Search for the cell housing the specified text and yield its (x, y) center coordinate. 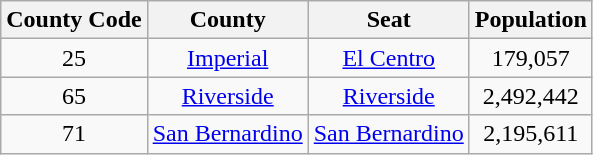
County (228, 20)
71 (74, 134)
65 (74, 96)
25 (74, 58)
El Centro (388, 58)
2,195,611 (530, 134)
179,057 (530, 58)
Population (530, 20)
2,492,442 (530, 96)
Imperial (228, 58)
Seat (388, 20)
County Code (74, 20)
